Output the [x, y] coordinate of the center of the cell containing the given text.  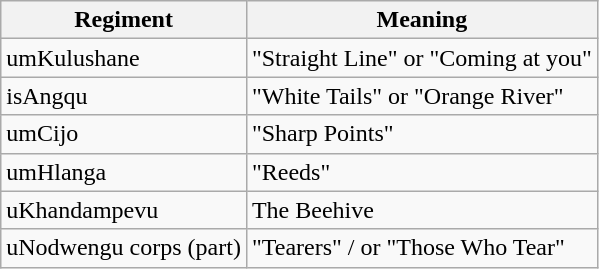
Meaning [422, 20]
uKhandampevu [124, 210]
uNodwengu corps (part) [124, 248]
umKulushane [124, 58]
The Beehive [422, 210]
"Tearers" / or "Those Who Tear" [422, 248]
"White Tails" or "Orange River" [422, 96]
Regiment [124, 20]
"Sharp Points" [422, 134]
"Straight Line" or "Coming at you" [422, 58]
umHlanga [124, 172]
isAngqu [124, 96]
"Reeds" [422, 172]
umCijo [124, 134]
